Pinpoint the cell where the given text exists, returning its [x, y] midpoint coordinate. 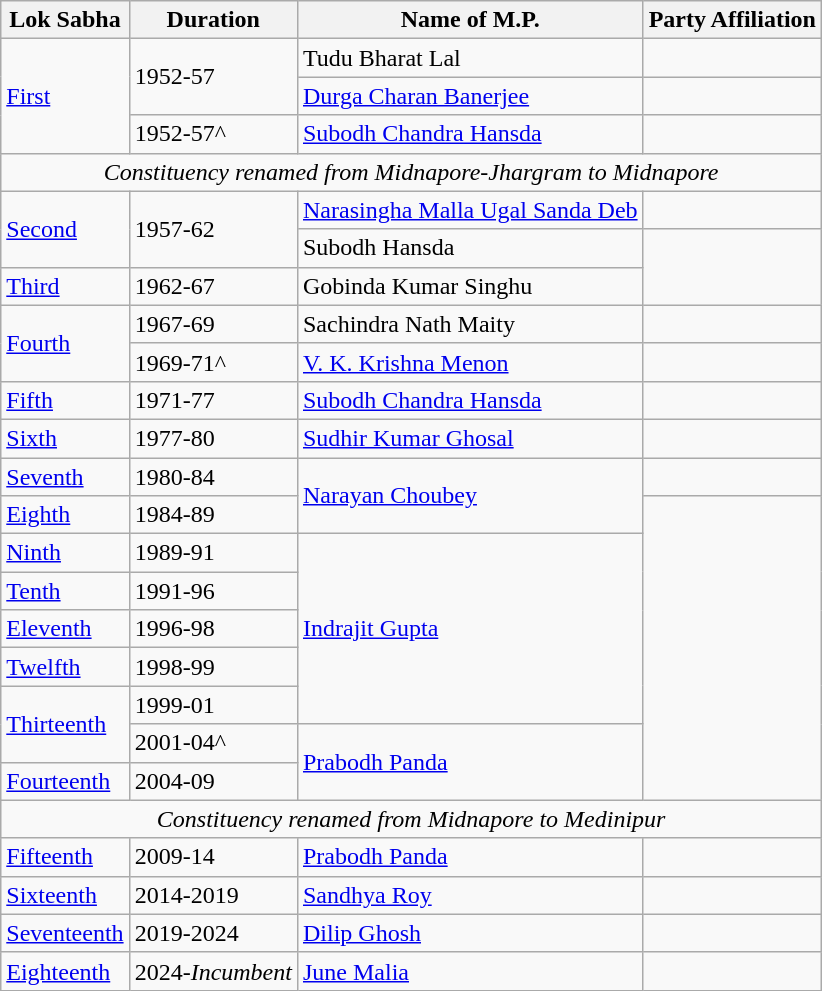
Third [65, 286]
Thirteenth [65, 724]
2009-14 [213, 857]
Sixteenth [65, 895]
Fourth [65, 343]
Durga Charan Banerjee [470, 96]
Sandhya Roy [470, 895]
Dilip Ghosh [470, 933]
Constituency renamed from Midnapore to Medinipur [412, 819]
2001-04^ [213, 743]
1984-89 [213, 515]
Fifteenth [65, 857]
Narayan Choubey [470, 496]
Tenth [65, 591]
1969-71^ [213, 362]
1952-57 [213, 77]
1996-98 [213, 629]
Ninth [65, 553]
Seventh [65, 477]
V. K. Krishna Menon [470, 362]
June Malia [470, 971]
Eighth [65, 515]
Name of M.P. [470, 20]
Sachindra Nath Maity [470, 324]
1952-57^ [213, 134]
1967-69 [213, 324]
1999-01 [213, 705]
Indrajit Gupta [470, 629]
Twelfth [65, 667]
Duration [213, 20]
First [65, 96]
Party Affiliation [732, 20]
Second [65, 229]
Sixth [65, 438]
Narasingha Malla Ugal Sanda Deb [470, 210]
1971-77 [213, 400]
Eleventh [65, 629]
Sudhir Kumar Ghosal [470, 438]
Gobinda Kumar Singhu [470, 286]
2014-2019 [213, 895]
1977-80 [213, 438]
1957-62 [213, 229]
Fourteenth [65, 781]
2019-2024 [213, 933]
Lok Sabha [65, 20]
1980-84 [213, 477]
1962-67 [213, 286]
Eighteenth [65, 971]
2004-09 [213, 781]
1989-91 [213, 553]
Constituency renamed from Midnapore-Jhargram to Midnapore [412, 172]
1998-99 [213, 667]
Tudu Bharat Lal [470, 58]
2024-Incumbent [213, 971]
Seventeenth [65, 933]
Subodh Hansda [470, 248]
Fifth [65, 400]
1991-96 [213, 591]
